Extract the (x, y) coordinate from the center of the cell holding the provided text.  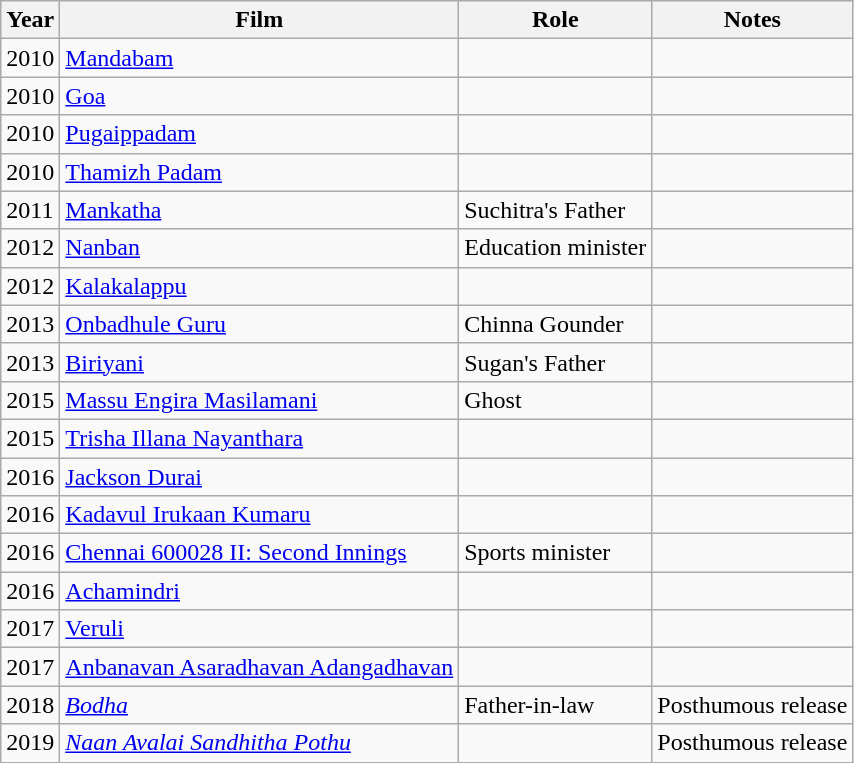
Trisha Illana Nayanthara (260, 438)
Thamizh Padam (260, 172)
2011 (30, 210)
Goa (260, 96)
Kadavul Irukaan Kumaru (260, 515)
Naan Avalai Sandhitha Pothu (260, 743)
Film (260, 20)
Role (556, 20)
Year (30, 20)
Kalakalappu (260, 286)
Onbadhule Guru (260, 324)
Pugaippadam (260, 134)
2019 (30, 743)
Chennai 600028 II: Second Innings (260, 553)
Notes (752, 20)
Education minister (556, 248)
Father-in-law (556, 705)
Ghost (556, 400)
Mankatha (260, 210)
Sugan's Father (556, 362)
Bodha (260, 705)
Nanban (260, 248)
Achamindri (260, 591)
Biriyani (260, 362)
Suchitra's Father (556, 210)
Jackson Durai (260, 477)
Massu Engira Masilamani (260, 400)
Chinna Gounder (556, 324)
2018 (30, 705)
Sports minister (556, 553)
Veruli (260, 629)
Anbanavan Asaradhavan Adangadhavan (260, 667)
Mandabam (260, 58)
